Find where the given text appears and provide that cell's center as (x, y) coordinate. 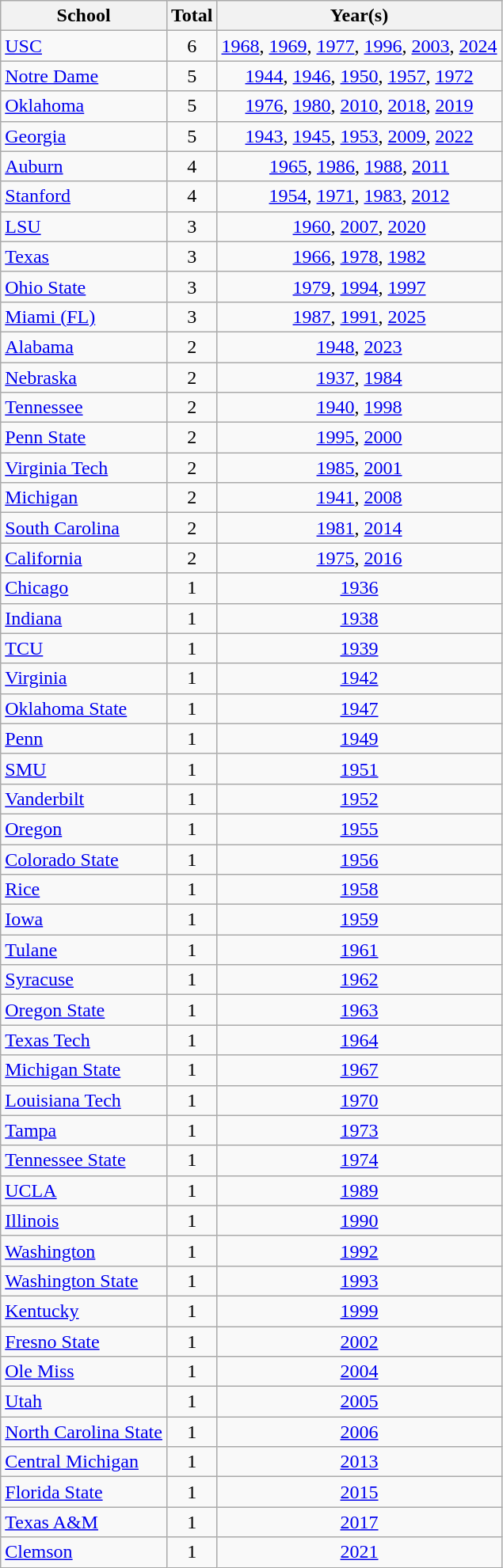
California (84, 558)
1958 (360, 890)
Washington State (84, 1281)
1999 (360, 1311)
Louisiana Tech (84, 1100)
2017 (360, 1522)
Iowa (84, 920)
1942 (360, 678)
Washington (84, 1251)
1955 (360, 829)
1976, 1980, 2010, 2018, 2019 (360, 106)
1938 (360, 618)
1944, 1946, 1950, 1957, 1972 (360, 76)
Rice (84, 890)
LSU (84, 226)
1968, 1969, 1977, 1996, 2003, 2024 (360, 46)
Oregon (84, 829)
USC (84, 46)
Penn State (84, 438)
1960, 2007, 2020 (360, 226)
Tennessee (84, 408)
Ohio State (84, 287)
6 (192, 46)
Georgia (84, 136)
Texas (84, 256)
Michigan (84, 498)
Year(s) (360, 16)
1966, 1978, 1982 (360, 256)
UCLA (84, 1190)
2002 (360, 1342)
1951 (360, 769)
Oklahoma (84, 106)
1954, 1971, 1983, 2012 (360, 196)
TCU (84, 648)
1963 (360, 1010)
Indiana (84, 618)
1948, 2023 (360, 347)
1941, 2008 (360, 498)
1970 (360, 1100)
1973 (360, 1130)
1956 (360, 859)
Oregon State (84, 1010)
Chicago (84, 588)
Colorado State (84, 859)
2015 (360, 1492)
Notre Dame (84, 76)
1992 (360, 1251)
Virginia (84, 678)
Texas Tech (84, 1040)
Texas A&M (84, 1522)
Ole Miss (84, 1372)
Total (192, 16)
Central Michigan (84, 1462)
2006 (360, 1432)
1985, 2001 (360, 468)
1964 (360, 1040)
1987, 1991, 2025 (360, 317)
1939 (360, 648)
1990 (360, 1221)
South Carolina (84, 528)
2004 (360, 1372)
Auburn (84, 166)
Nebraska (84, 378)
1943, 1945, 1953, 2009, 2022 (360, 136)
Tampa (84, 1130)
Stanford (84, 196)
Kentucky (84, 1311)
North Carolina State (84, 1432)
1949 (360, 738)
SMU (84, 769)
1979, 1994, 1997 (360, 287)
1975, 2016 (360, 558)
1937, 1984 (360, 378)
1995, 2000 (360, 438)
Tennessee State (84, 1160)
Tulane (84, 950)
1940, 1998 (360, 408)
1936 (360, 588)
Vanderbilt (84, 799)
Penn (84, 738)
1967 (360, 1070)
1965, 1986, 1988, 2011 (360, 166)
1989 (360, 1190)
1952 (360, 799)
Fresno State (84, 1342)
2021 (360, 1552)
1962 (360, 980)
Utah (84, 1402)
1959 (360, 920)
1981, 2014 (360, 528)
2005 (360, 1402)
1961 (360, 950)
1993 (360, 1281)
Alabama (84, 347)
Michigan State (84, 1070)
Miami (FL) (84, 317)
1947 (360, 708)
Illinois (84, 1221)
Oklahoma State (84, 708)
Syracuse (84, 980)
2013 (360, 1462)
Virginia Tech (84, 468)
Florida State (84, 1492)
Clemson (84, 1552)
School (84, 16)
1974 (360, 1160)
